Return [X, Y] of the center of cell containing provided text 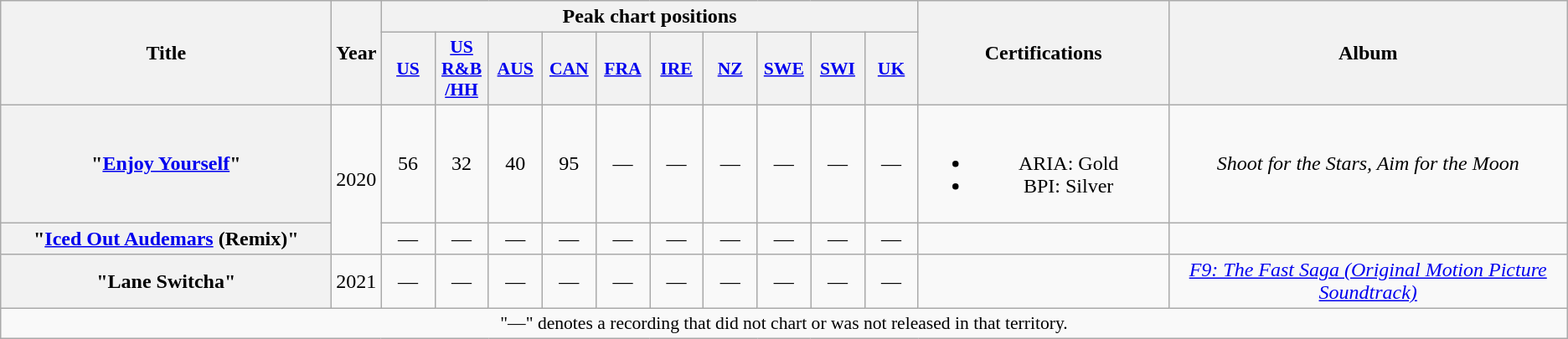
UK [891, 69]
NZ [730, 69]
Title [166, 54]
SWE [784, 69]
AUS [515, 69]
Album [1368, 54]
IRE [677, 69]
"Iced Out Audemars (Remix)" [166, 239]
FRA [622, 69]
Peak chart positions [650, 17]
USR&B/HH [462, 69]
2020 [357, 179]
56 [408, 163]
SWI [838, 69]
Certifications [1044, 54]
ARIA: GoldBPI: Silver [1044, 163]
F9: The Fast Saga (Original Motion Picture Soundtrack) [1368, 281]
40 [515, 163]
CAN [569, 69]
"Lane Switcha" [166, 281]
"—" denotes a recording that did not chart or was not released in that territory. [784, 324]
2021 [357, 281]
Year [357, 54]
32 [462, 163]
"Enjoy Yourself" [166, 163]
US [408, 69]
Shoot for the Stars, Aim for the Moon [1368, 163]
95 [569, 163]
